Pinpoint the cell where the given text exists, returning its (x, y) midpoint coordinate. 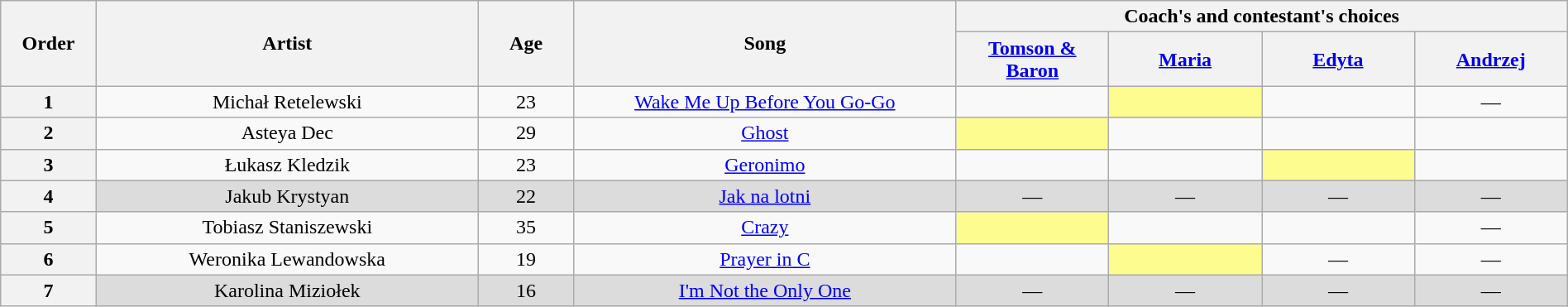
Michał Retelewski (287, 102)
4 (49, 196)
Crazy (765, 228)
Song (765, 43)
Jakub Krystyan (287, 196)
Karolina Miziołek (287, 290)
Łukasz Kledzik (287, 165)
Ghost (765, 133)
5 (49, 228)
1 (49, 102)
19 (526, 259)
Asteya Dec (287, 133)
Edyta (1338, 60)
Andrzej (1490, 60)
Age (526, 43)
Weronika Lewandowska (287, 259)
Artist (287, 43)
Geronimo (765, 165)
Coach's and contestant's choices (1262, 17)
Tobiasz Staniszewski (287, 228)
29 (526, 133)
7 (49, 290)
Tomson & Baron (1032, 60)
Prayer in C (765, 259)
16 (526, 290)
Maria (1186, 60)
2 (49, 133)
Order (49, 43)
6 (49, 259)
22 (526, 196)
35 (526, 228)
I'm Not the Only One (765, 290)
3 (49, 165)
Jak na lotni (765, 196)
Wake Me Up Before You Go-Go (765, 102)
